Return (X, Y) of the center of cell containing provided text 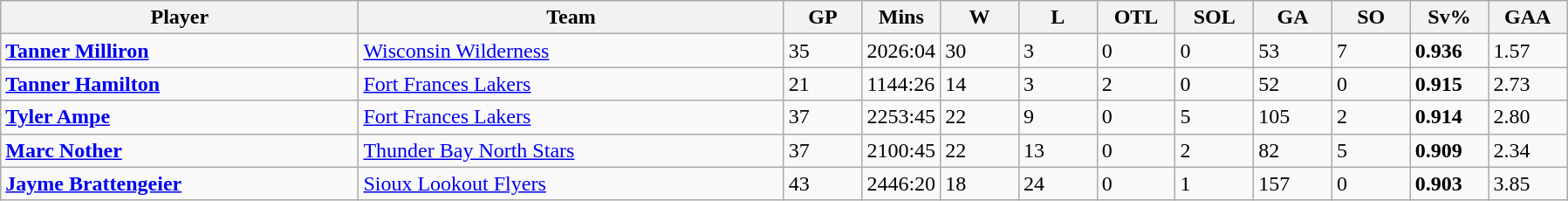
13 (1058, 150)
1.57 (1528, 51)
2253:45 (901, 117)
Jayme Brattengeier (180, 184)
2100:45 (901, 150)
SOL (1215, 17)
GA (1293, 17)
Sioux Lookout Flyers (571, 184)
0.909 (1449, 150)
1144:26 (901, 84)
21 (823, 84)
Tanner Milliron (180, 51)
0.936 (1449, 51)
Team (571, 17)
0.914 (1449, 117)
82 (1293, 150)
Mins (901, 17)
Thunder Bay North Stars (571, 150)
0.915 (1449, 84)
52 (1293, 84)
W (980, 17)
18 (980, 184)
0.903 (1449, 184)
7 (1371, 51)
24 (1058, 184)
Tyler Ampe (180, 117)
14 (980, 84)
157 (1293, 184)
43 (823, 184)
L (1058, 17)
53 (1293, 51)
Sv% (1449, 17)
GAA (1528, 17)
3.85 (1528, 184)
30 (980, 51)
1 (1215, 184)
Tanner Hamilton (180, 84)
SO (1371, 17)
9 (1058, 117)
Marc Nother (180, 150)
2026:04 (901, 51)
OTL (1136, 17)
Wisconsin Wilderness (571, 51)
2.73 (1528, 84)
35 (823, 51)
Player (180, 17)
2.80 (1528, 117)
GP (823, 17)
105 (1293, 117)
2446:20 (901, 184)
2.34 (1528, 150)
